Return (X, Y) of the center of cell containing provided text 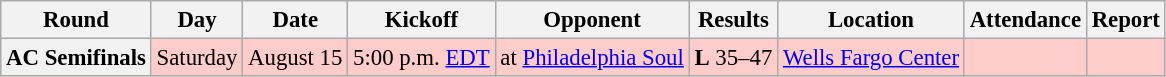
Kickoff (422, 20)
August 15 (296, 58)
Report (1126, 20)
Date (296, 20)
Opponent (592, 20)
Results (733, 20)
Saturday (197, 58)
Round (76, 20)
Day (197, 20)
Location (872, 20)
5:00 p.m. EDT (422, 58)
at Philadelphia Soul (592, 58)
Attendance (1025, 20)
Wells Fargo Center (872, 58)
AC Semifinals (76, 58)
L 35–47 (733, 58)
